Search for the cell housing the specified text and yield its [X, Y] center coordinate. 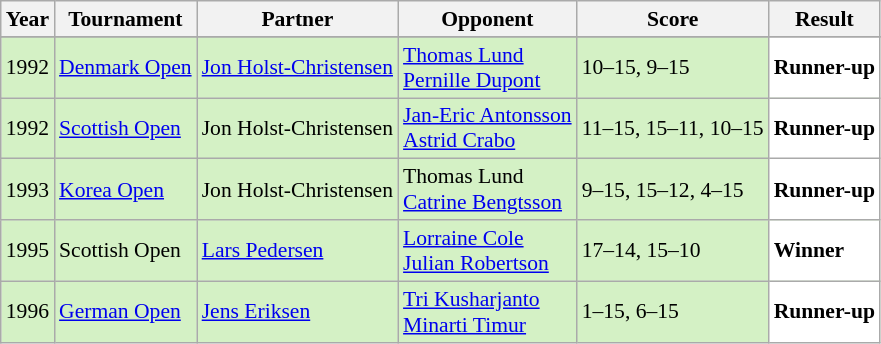
Denmark Open [126, 68]
Korea Open [126, 190]
Tri Kusharjanto Minarti Timur [488, 312]
German Open [126, 312]
Jens Eriksen [298, 312]
1995 [28, 250]
Lars Pedersen [298, 250]
1–15, 6–15 [673, 312]
Score [673, 19]
Winner [824, 250]
Year [28, 19]
11–15, 15–11, 10–15 [673, 128]
1993 [28, 190]
9–15, 15–12, 4–15 [673, 190]
Thomas Lund Pernille Dupont [488, 68]
17–14, 15–10 [673, 250]
Result [824, 19]
Jan-Eric Antonsson Astrid Crabo [488, 128]
Opponent [488, 19]
Tournament [126, 19]
Thomas Lund Catrine Bengtsson [488, 190]
10–15, 9–15 [673, 68]
1996 [28, 312]
Lorraine Cole Julian Robertson [488, 250]
Partner [298, 19]
